Pinpoint the cell where the given text exists, returning its (X, Y) midpoint coordinate. 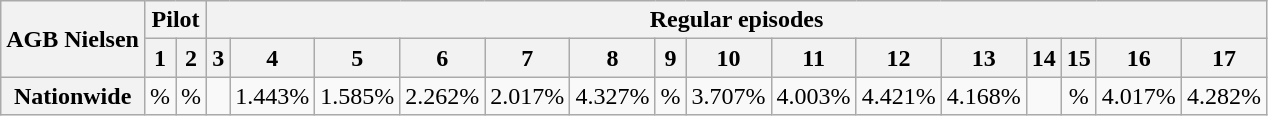
11 (814, 58)
Regular episodes (737, 20)
4.282% (1224, 96)
1.443% (272, 96)
Pilot (175, 20)
4.327% (612, 96)
12 (898, 58)
14 (1044, 58)
4 (272, 58)
2 (192, 58)
1 (160, 58)
4.017% (1138, 96)
3 (218, 58)
16 (1138, 58)
17 (1224, 58)
4.003% (814, 96)
8 (612, 58)
2.017% (528, 96)
3.707% (728, 96)
4.168% (984, 96)
7 (528, 58)
6 (442, 58)
9 (670, 58)
13 (984, 58)
1.585% (358, 96)
5 (358, 58)
2.262% (442, 96)
10 (728, 58)
AGB Nielsen (73, 39)
4.421% (898, 96)
15 (1078, 58)
Nationwide (73, 96)
